Search for the cell housing the specified text and yield its (X, Y) center coordinate. 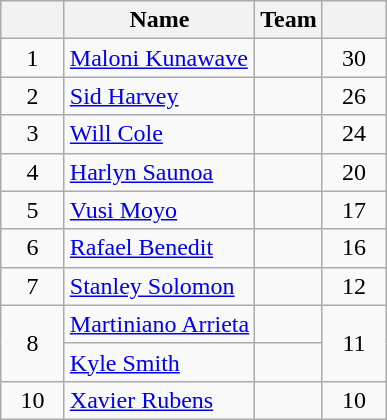
Harlyn Saunoa (159, 172)
Maloni Kunawave (159, 58)
Will Cole (159, 134)
20 (354, 172)
Kyle Smith (159, 362)
30 (354, 58)
11 (354, 343)
7 (33, 286)
Vusi Moyo (159, 210)
Team (289, 20)
Rafael Benedit (159, 248)
6 (33, 248)
24 (354, 134)
8 (33, 343)
4 (33, 172)
2 (33, 96)
3 (33, 134)
1 (33, 58)
Sid Harvey (159, 96)
Xavier Rubens (159, 400)
17 (354, 210)
16 (354, 248)
26 (354, 96)
Stanley Solomon (159, 286)
5 (33, 210)
Martiniano Arrieta (159, 324)
12 (354, 286)
Name (159, 20)
